Return (x, y) of the center of cell containing provided text 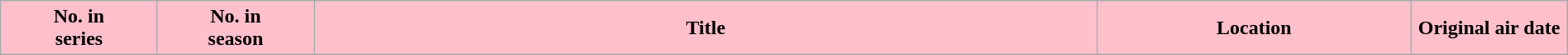
No. inseason (235, 28)
Title (706, 28)
No. inseries (79, 28)
Original air date (1489, 28)
Location (1254, 28)
